Locate the cell with the specified text and output its [X, Y] center coordinate. 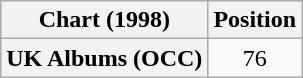
76 [255, 58]
UK Albums (OCC) [104, 58]
Chart (1998) [104, 20]
Position [255, 20]
